Search for the cell housing the specified text and yield its [x, y] center coordinate. 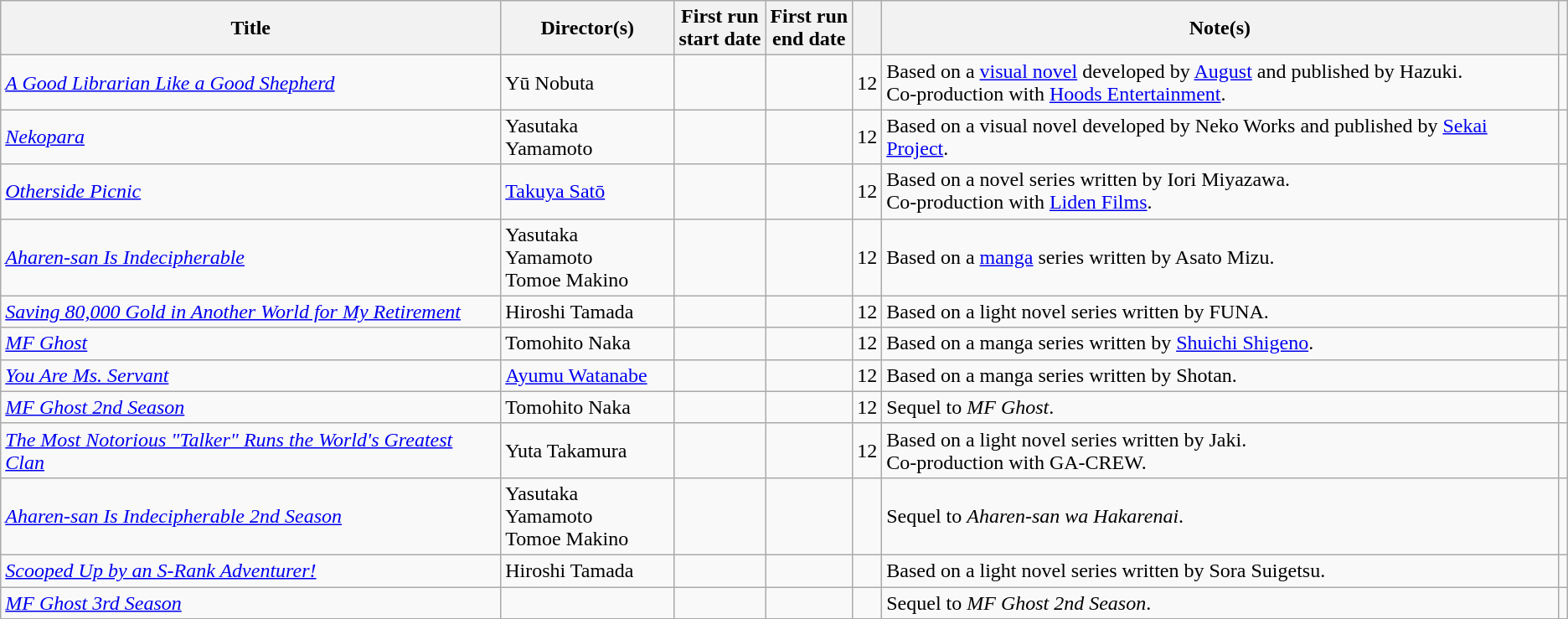
Note(s) [1220, 28]
First runstart date [720, 28]
Director(s) [588, 28]
First runend date [809, 28]
The Most Notorious "Talker" Runs the World's Greatest Clan [251, 451]
Based on a light novel series written by FUNA. [1220, 312]
Yasutaka Yamamoto [588, 137]
Sequel to MF Ghost 2nd Season. [1220, 602]
Scooped Up by an S-Rank Adventurer! [251, 570]
Based on a manga series written by Shotan. [1220, 375]
Aharen-san Is Indecipherable [251, 257]
MF Ghost [251, 343]
Takuya Satō [588, 191]
Ayumu Watanabe [588, 375]
Yū Nobuta [588, 82]
A Good Librarian Like a Good Shepherd [251, 82]
Yuta Takamura [588, 451]
Aharen-san Is Indecipherable 2nd Season [251, 516]
Based on a light novel series written by Jaki.Co-production with GA-CREW. [1220, 451]
Title [251, 28]
Nekopara [251, 137]
Based on a light novel series written by Sora Suigetsu. [1220, 570]
Based on a visual novel developed by August and published by Hazuki.Co-production with Hoods Entertainment. [1220, 82]
MF Ghost 2nd Season [251, 407]
Otherside Picnic [251, 191]
Based on a manga series written by Shuichi Shigeno. [1220, 343]
Based on a novel series written by Iori Miyazawa.Co-production with Liden Films. [1220, 191]
Saving 80,000 Gold in Another World for My Retirement [251, 312]
Sequel to MF Ghost. [1220, 407]
Based on a visual novel developed by Neko Works and published by Sekai Project. [1220, 137]
You Are Ms. Servant [251, 375]
Sequel to Aharen-san wa Hakarenai. [1220, 516]
MF Ghost 3rd Season [251, 602]
Based on a manga series written by Asato Mizu. [1220, 257]
